Output the (x, y) coordinate of the center of the cell containing the given text.  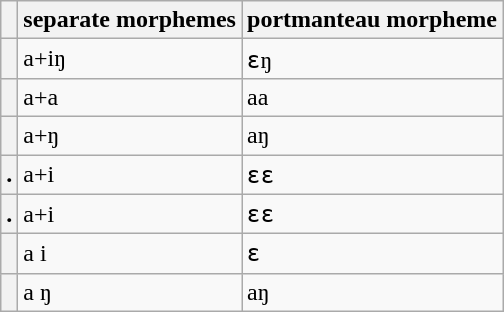
ɛ (372, 254)
a+a (130, 97)
aa (372, 97)
a ŋ (130, 292)
a+iŋ (130, 59)
ɛŋ (372, 59)
separate morphemes (130, 20)
a+ŋ (130, 135)
a i (130, 254)
portmanteau morpheme (372, 20)
